Locate the cell with the specified text and output its (x, y) center coordinate. 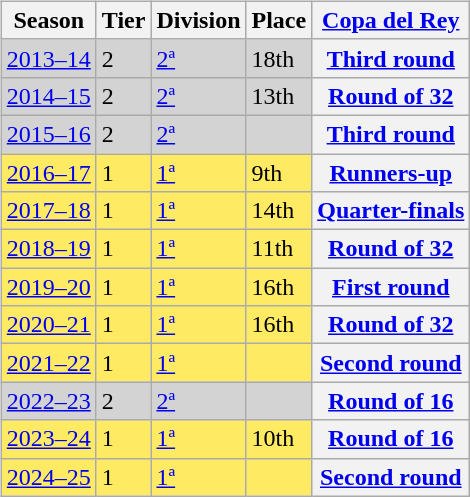
2020–21 (48, 325)
Division (198, 20)
Runners-up (391, 173)
2022–23 (48, 401)
14th (279, 211)
Tier (124, 20)
2013–14 (48, 58)
2019–20 (48, 287)
Season (48, 20)
9th (279, 173)
2021–22 (48, 363)
2016–17 (48, 173)
2017–18 (48, 211)
2024–25 (48, 477)
Place (279, 20)
13th (279, 96)
2023–24 (48, 439)
2018–19 (48, 249)
11th (279, 249)
18th (279, 58)
2015–16 (48, 134)
Quarter-finals (391, 211)
10th (279, 439)
First round (391, 287)
2014–15 (48, 96)
Copa del Rey (391, 20)
